Search for the cell housing the specified text and yield its [x, y] center coordinate. 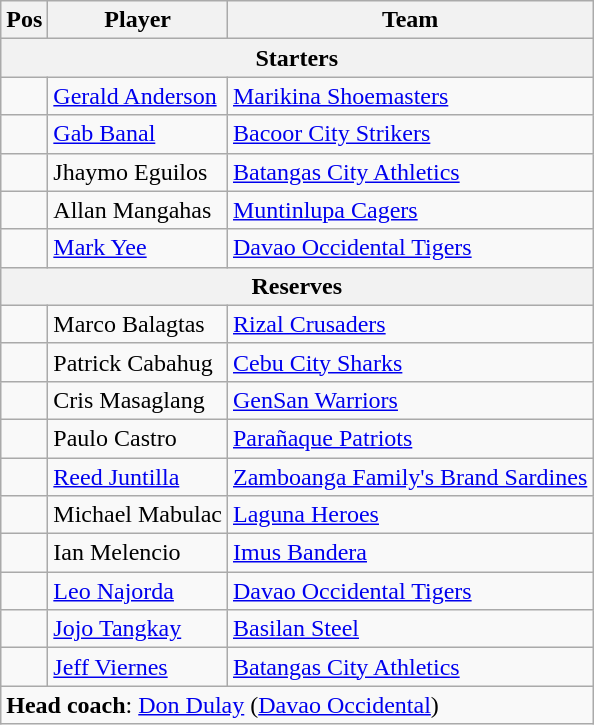
Leo Najorda [138, 591]
Rizal Crusaders [410, 324]
GenSan Warriors [410, 400]
Parañaque Patriots [410, 438]
Cebu City Sharks [410, 362]
Ian Melencio [138, 553]
Head coach: Don Dulay (Davao Occidental) [297, 705]
Laguna Heroes [410, 515]
Cris Masaglang [138, 400]
Paulo Castro [138, 438]
Gerald Anderson [138, 96]
Jojo Tangkay [138, 629]
Jhaymo Eguilos [138, 172]
Zamboanga Family's Brand Sardines [410, 477]
Marco Balagtas [138, 324]
Michael Mabulac [138, 515]
Muntinlupa Cagers [410, 210]
Team [410, 20]
Player [138, 20]
Reed Juntilla [138, 477]
Allan Mangahas [138, 210]
Bacoor City Strikers [410, 134]
Reserves [297, 286]
Basilan Steel [410, 629]
Starters [297, 58]
Imus Bandera [410, 553]
Pos [24, 20]
Jeff Viernes [138, 667]
Mark Yee [138, 248]
Patrick Cabahug [138, 362]
Marikina Shoemasters [410, 96]
Gab Banal [138, 134]
